Return [x, y] of the center of cell containing provided text 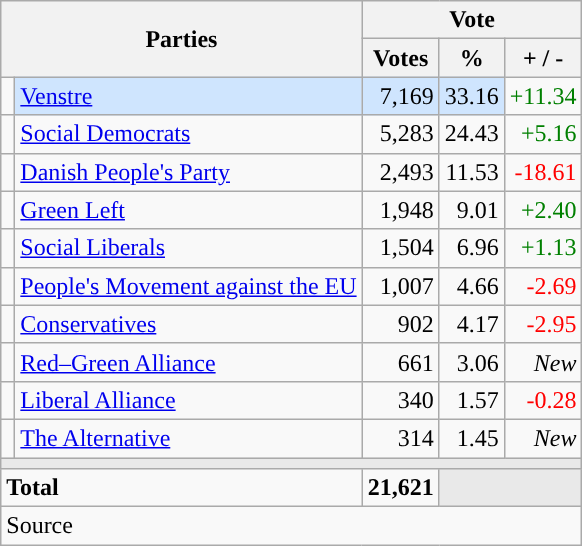
1,948 [400, 210]
314 [400, 438]
Social Liberals [188, 248]
-2.95 [543, 324]
1,007 [400, 286]
4.17 [472, 324]
Source [292, 526]
Red–Green Alliance [188, 362]
4.66 [472, 286]
902 [400, 324]
2,493 [400, 172]
+11.34 [543, 96]
3.06 [472, 362]
Conservatives [188, 324]
1.45 [472, 438]
24.43 [472, 134]
5,283 [400, 134]
9.01 [472, 210]
Votes [400, 58]
+2.40 [543, 210]
-2.69 [543, 286]
+ / - [543, 58]
21,621 [400, 488]
Liberal Alliance [188, 400]
1,504 [400, 248]
-0.28 [543, 400]
Danish People's Party [188, 172]
7,169 [400, 96]
Green Left [188, 210]
1.57 [472, 400]
661 [400, 362]
+1.13 [543, 248]
% [472, 58]
Total [182, 488]
11.53 [472, 172]
Parties [182, 39]
People's Movement against the EU [188, 286]
Vote [472, 20]
33.16 [472, 96]
6.96 [472, 248]
Venstre [188, 96]
340 [400, 400]
Social Democrats [188, 134]
-18.61 [543, 172]
The Alternative [188, 438]
+5.16 [543, 134]
